Detect which cell encompasses the target text, then output its [X, Y] center coordinate. 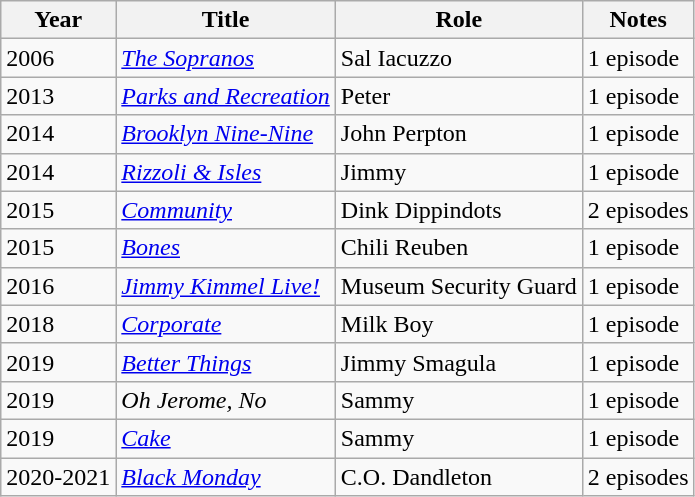
2016 [58, 286]
Brooklyn Nine-Nine [226, 134]
Oh Jerome, No [226, 400]
Cake [226, 438]
C.O. Dandleton [458, 477]
2020-2021 [58, 477]
Jimmy [458, 172]
Jimmy Kimmel Live! [226, 286]
Notes [638, 20]
2013 [58, 96]
Chili Reuben [458, 248]
Parks and Recreation [226, 96]
2018 [58, 324]
Rizzoli & Isles [226, 172]
Corporate [226, 324]
Peter [458, 96]
Role [458, 20]
John Perpton [458, 134]
Title [226, 20]
Museum Security Guard [458, 286]
Jimmy Smagula [458, 362]
Community [226, 210]
Sal Iacuzzo [458, 58]
Better Things [226, 362]
Milk Boy [458, 324]
The Sopranos [226, 58]
Bones [226, 248]
2006 [58, 58]
Year [58, 20]
Black Monday [226, 477]
Dink Dippindots [458, 210]
